Search for the cell housing the specified text and yield its (x, y) center coordinate. 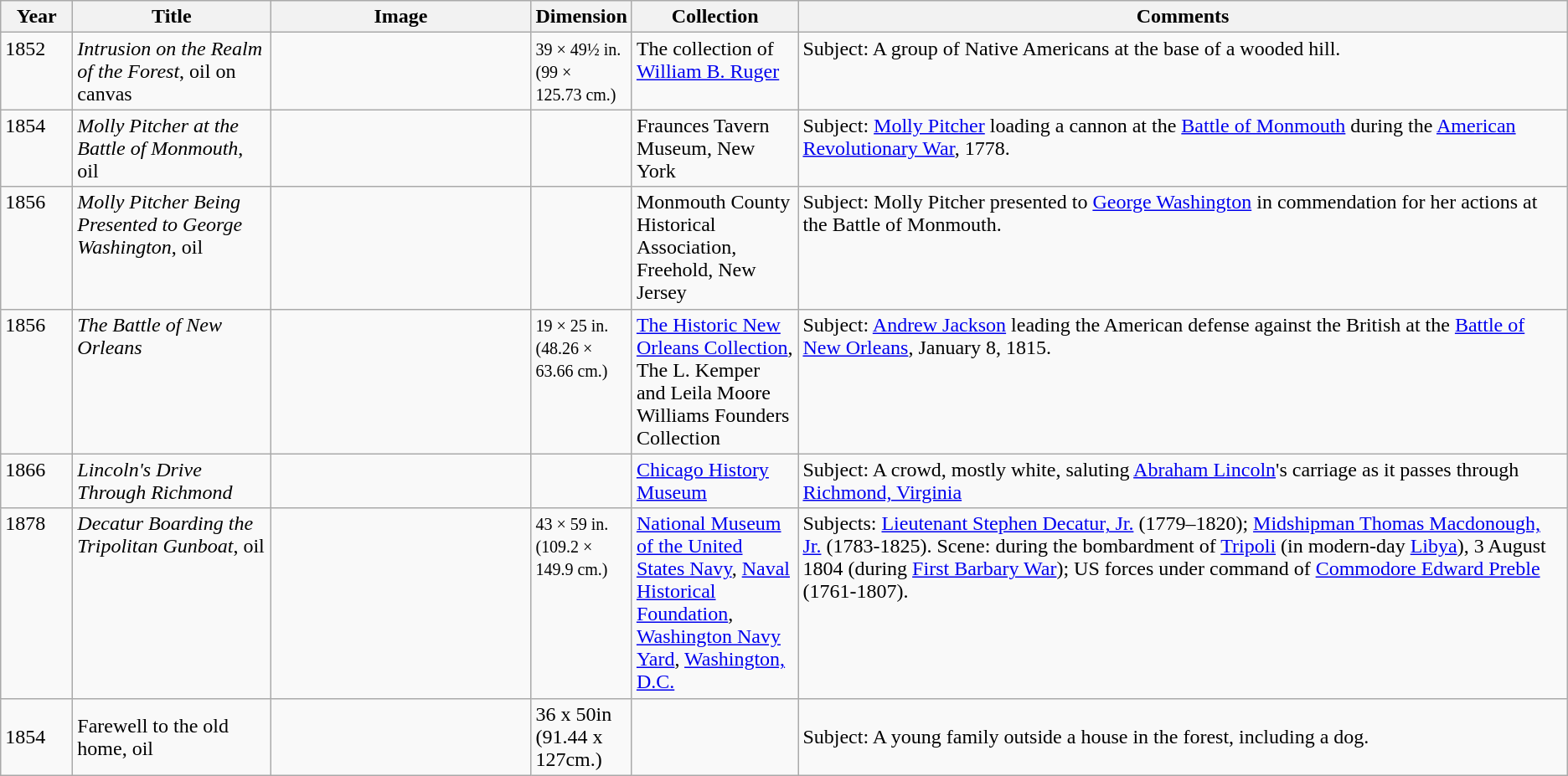
1866 (37, 481)
Subject: Andrew Jackson leading the American defense against the British at the Battle of New Orleans, January 8, 1815. (1183, 382)
Molly Pitcher at the Battle of Monmouth, oil (172, 148)
National Museum of the United States Navy, Naval Historical Foundation, Washington Navy Yard, Washington, D.C. (715, 603)
Comments (1183, 17)
Decatur Boarding the Tripolitan Gunboat, oil (172, 603)
Monmouth County Historical Association, Freehold, New Jersey (715, 248)
1878 (37, 603)
Collection (715, 17)
19 × 25 in. (48.26 × 63.66 cm.) (581, 382)
The Battle of New Orleans (172, 382)
Chicago History Museum (715, 481)
The Historic New Orleans Collection, The L. Kemper and Leila Moore Williams Founders Collection (715, 382)
Molly Pitcher Being Presented to George Washington, oil (172, 248)
39 × 49½ in. (99 × 125.73 cm.) (581, 71)
Intrusion on the Realm of the Forest, oil on canvas (172, 71)
43 × 59 in. (109.2 × 149.9 cm.) (581, 603)
Subject: A crowd, mostly white, saluting Abraham Lincoln's carriage as it passes through Richmond, Virginia (1183, 481)
The collection of William B. Ruger (715, 71)
Dimension (581, 17)
36 x 50in(91.44 x 127cm.) (581, 737)
1852 (37, 71)
Title (172, 17)
Lincoln's Drive Through Richmond (172, 481)
Subject: Molly Pitcher loading a cannon at the Battle of Monmouth during the American Revolutionary War, 1778. (1183, 148)
Subject: A group of Native Americans at the base of a wooded hill. (1183, 71)
Subject: Molly Pitcher presented to George Washington in commendation for her actions at the Battle of Monmouth. (1183, 248)
Farewell to the old home, oil (172, 737)
Subject: A young family outside a house in the forest, including a dog. (1183, 737)
Year (37, 17)
Image (400, 17)
Fraunces Tavern Museum, New York (715, 148)
